For the text-containing cell, return its midpoint in (x, y) coordinate format. 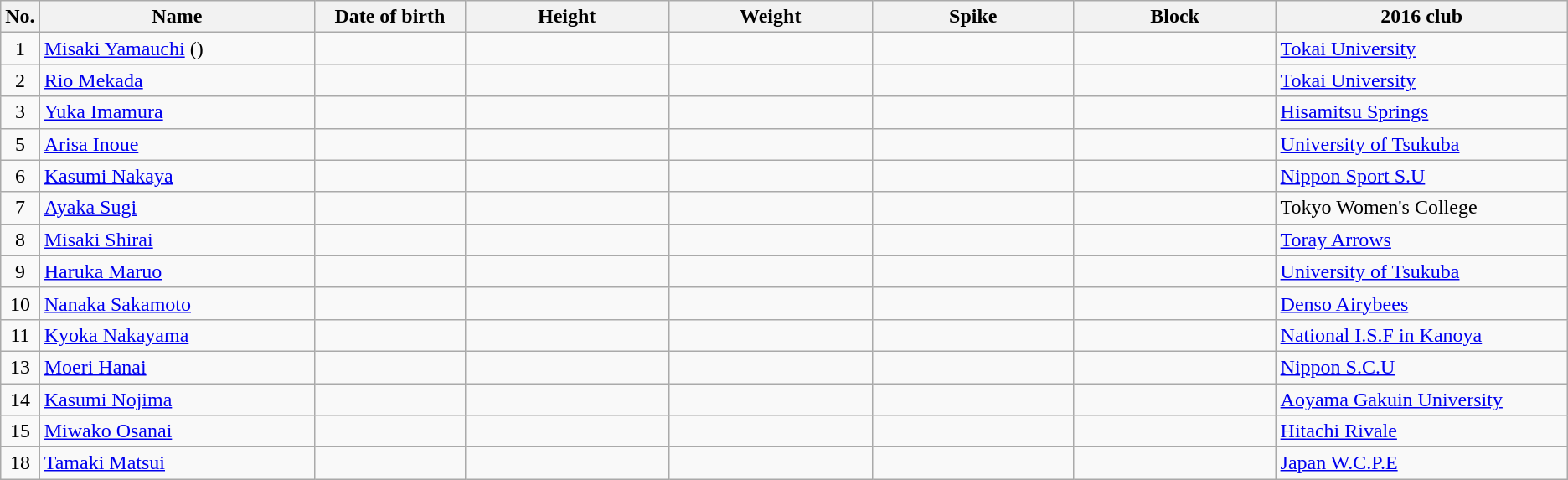
Denso Airybees (1421, 303)
Spike (973, 17)
National I.S.F in Kanoya (1421, 335)
Moeri Hanai (177, 367)
Haruka Maruo (177, 271)
3 (20, 112)
Kyoka Nakayama (177, 335)
8 (20, 240)
13 (20, 367)
6 (20, 176)
Block (1174, 17)
Toray Arrows (1421, 240)
10 (20, 303)
Arisa Inoue (177, 144)
Yuka Imamura (177, 112)
11 (20, 335)
Date of birth (389, 17)
Japan W.C.P.E (1421, 463)
Rio Mekada (177, 80)
9 (20, 271)
Ayaka Sugi (177, 208)
5 (20, 144)
No. (20, 17)
Kasumi Nojima (177, 400)
Nippon Sport S.U (1421, 176)
Tokyo Women's College (1421, 208)
Height (566, 17)
18 (20, 463)
Misaki Yamauchi () (177, 49)
Hitachi Rivale (1421, 431)
Aoyama Gakuin University (1421, 400)
1 (20, 49)
Nippon S.C.U (1421, 367)
Tamaki Matsui (177, 463)
15 (20, 431)
Weight (771, 17)
Kasumi Nakaya (177, 176)
Nanaka Sakamoto (177, 303)
Name (177, 17)
7 (20, 208)
Miwako Osanai (177, 431)
Misaki Shirai (177, 240)
2 (20, 80)
14 (20, 400)
Hisamitsu Springs (1421, 112)
2016 club (1421, 17)
